Pinpoint the cell where the given text exists, returning its [x, y] midpoint coordinate. 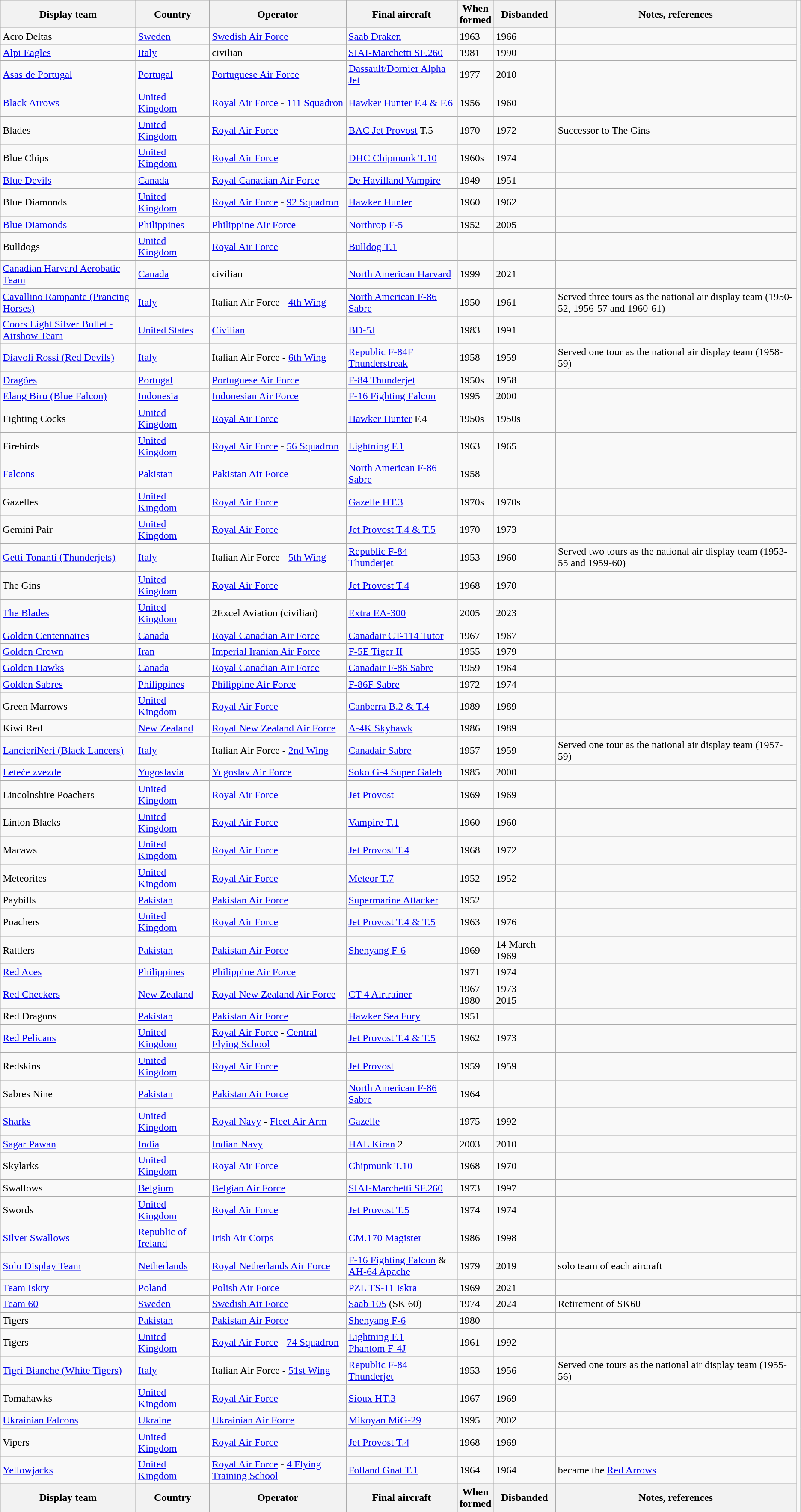
Golden Centennaires [68, 635]
Hawker Hunter F.4 [401, 419]
F-84 Thunderjet [401, 380]
Diavoli Rossi (Red Devils) [68, 358]
Iran [172, 651]
Team Iskry [68, 1288]
Sharks [68, 1122]
Falcons [68, 474]
Royal Netherlands Air Force [278, 1266]
Civilian [278, 330]
Saab 105 (SK 60) [401, 1304]
Golden Sabres [68, 684]
Folland Gnat T.1 [401, 1470]
Fighting Cocks [68, 419]
Alpi Eagles [68, 53]
Tigri Bianche (White Tigers) [68, 1370]
1966 [525, 36]
De Havilland Vampire [401, 180]
PZL TS-11 Iskra [401, 1288]
Ukraine [172, 1420]
Lightning F.1Phantom F-4J [401, 1342]
Lincolnshire Poachers [68, 794]
Imperial Iranian Air Force [278, 651]
The Gins [68, 585]
Indian Navy [278, 1144]
Red Checkers [68, 994]
Rattlers [68, 950]
Republic F-84F Thunderstreak [401, 358]
BD-5J [401, 330]
2002 [525, 1420]
1991 [525, 330]
Firebirds [68, 446]
2019 [525, 1266]
Black Arrows [68, 103]
Asas de Portugal [68, 74]
1949 [475, 180]
Yugoslavia [172, 772]
Blue Chips [68, 158]
1957 [475, 751]
Netherlands [172, 1266]
19671980 [475, 994]
Paybills [68, 900]
Cavallino Rampante (Prancing Horses) [68, 302]
became the Red Arrows [676, 1470]
Served two tours as the national air display team (1953-55 and 1959-60) [676, 557]
Linton Blacks [68, 823]
Hawker Hunter F.4 & F.6 [401, 103]
Indonesian Air Force [278, 396]
India [172, 1144]
Retirement of SK60 [676, 1304]
Royal Navy - Fleet Air Arm [278, 1122]
F-16 Fighting Falcon &AH-64 Apache [401, 1266]
Gazelle HT.3 [401, 502]
Acro Deltas [68, 36]
1976 [525, 922]
United States [172, 330]
Coors Light Silver Bullet - Airshow Team [68, 330]
Extra EA-300 [401, 613]
Blue Devils [68, 180]
Meteorites [68, 878]
Elang Biru (Blue Falcon) [68, 396]
2023 [525, 613]
1975 [475, 1122]
DHC Chipmunk T.10 [401, 158]
Redskins [68, 1066]
Canadair CT-114 Tutor [401, 635]
Italian Air Force - 2nd Wing [278, 751]
Vipers [68, 1442]
Royal Air Force - 56 Squadron [278, 446]
Royal Air Force - 92 Squadron [278, 202]
Successor to The Gins [676, 130]
1971 [475, 972]
Served one tour as the national air display team (1958-59) [676, 358]
Royal Air Force - Central Flying School [278, 1038]
Supermarine Attacker [401, 900]
Served one tours as the national air display team (1955-56) [676, 1370]
Belgium [172, 1188]
Bulldogs [68, 247]
Blades [68, 130]
Poland [172, 1288]
1998 [525, 1238]
Ukrainian Falcons [68, 1420]
Soko G-4 Super Galeb [401, 772]
Swallows [68, 1188]
North American Harvard [401, 274]
Getti Tonanti (Thunderjets) [68, 557]
Italian Air Force - 51st Wing [278, 1370]
1965 [525, 446]
1997 [525, 1188]
1985 [475, 772]
A-4K Skyhawk [401, 728]
Tomahawks [68, 1398]
Lightning F.1 [401, 446]
F-5E Tiger II [401, 651]
19732015 [525, 994]
Belgian Air Force [278, 1188]
1981 [475, 53]
Italian Air Force - 4th Wing [278, 302]
2024 [525, 1304]
Kiwi Red [68, 728]
Macaws [68, 850]
Gemini Pair [68, 530]
Yugoslav Air Force [278, 772]
Hawker Hunter [401, 202]
Golden Hawks [68, 668]
1980 [475, 1320]
The Blades [68, 613]
1950 [475, 302]
Northrop F-5 [401, 224]
Republic of Ireland [172, 1238]
Leteće zvezde [68, 772]
1977 [475, 74]
Ukrainian Air Force [278, 1420]
Irish Air Corps [278, 1238]
Italian Air Force - 6th Wing [278, 358]
BAC Jet Provost T.5 [401, 130]
CT-4 Airtrainer [401, 994]
Served one tour as the national air display team (1957-59) [676, 751]
Silver Swallows [68, 1238]
1999 [475, 274]
Sagar Pawan [68, 1144]
Gazelles [68, 502]
1990 [525, 53]
Mikoyan MiG-29 [401, 1420]
LancieriNeri (Black Lancers) [68, 751]
Canadair Sabre [401, 751]
1983 [475, 330]
Royal Air Force - 111 Squadron [278, 103]
Swords [68, 1210]
Hawker Sea Fury [401, 1016]
1960s [475, 158]
Canadair F-86 Sabre [401, 668]
Golden Crown [68, 651]
14 March 1969 [525, 950]
Dragões [68, 380]
Sabres Nine [68, 1094]
Bulldog T.1 [401, 247]
Red Dragons [68, 1016]
2003 [475, 1144]
Served three tours as the national air display team (1950-52, 1956-57 and 1960-61) [676, 302]
Sioux HT.3 [401, 1398]
Royal Air Force - 74 Squadron [278, 1342]
Saab Draken [401, 36]
solo team of each aircraft [676, 1266]
2Excel Aviation (civilian) [278, 613]
F-86F Sabre [401, 684]
Red Pelicans [68, 1038]
HAL Kiran 2 [401, 1144]
Italian Air Force - 5th Wing [278, 557]
Solo Display Team [68, 1266]
Dassault/Dornier Alpha Jet [401, 74]
CM.170 Magister [401, 1238]
Indonesia [172, 396]
Yellowjacks [68, 1470]
Poachers [68, 922]
Polish Air Force [278, 1288]
Red Aces [68, 972]
Green Marrows [68, 706]
1955 [475, 651]
Team 60 [68, 1304]
Jet Provost T.5 [401, 1210]
F-16 Fighting Falcon [401, 396]
Canberra B.2 & T.4 [401, 706]
Vampire T.1 [401, 823]
Chipmunk T.10 [401, 1166]
Royal Air Force - 4 Flying Training School [278, 1470]
Gazelle [401, 1122]
Canadian Harvard Aerobatic Team [68, 274]
Meteor T.7 [401, 878]
Skylarks [68, 1166]
